Search for the cell housing the specified text and yield its (X, Y) center coordinate. 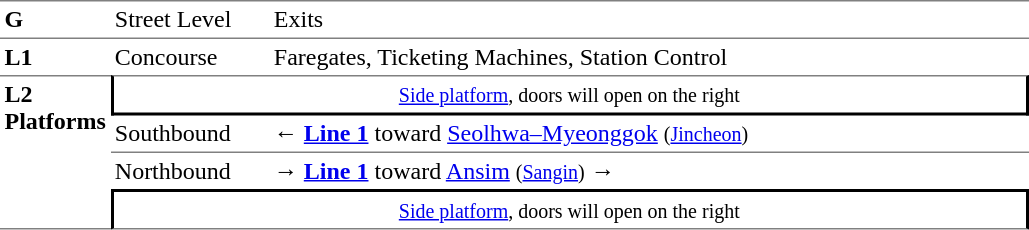
→ Line 1 toward Ansim (Sangin) → (648, 171)
Concourse (190, 57)
L1 (55, 57)
Street Level (190, 20)
Faregates, Ticketing Machines, Station Control (648, 57)
L2Platforms (55, 152)
← Line 1 toward Seolhwa–Myeonggok (Jincheon) (648, 135)
Northbound (190, 171)
Exits (648, 20)
G (55, 20)
Southbound (190, 135)
